Identify which cell holds the provided text, then report its [x, y] central coordinate. 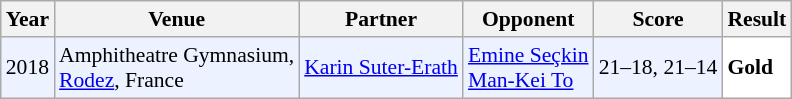
Amphitheatre Gymnasium,Rodez, France [176, 68]
Result [756, 19]
Emine Seçkin Man-Kei To [528, 68]
Score [658, 19]
Partner [381, 19]
Opponent [528, 19]
21–18, 21–14 [658, 68]
Gold [756, 68]
Karin Suter-Erath [381, 68]
Year [28, 19]
2018 [28, 68]
Venue [176, 19]
